Find where the given text appears and provide that cell's center as [X, Y] coordinate. 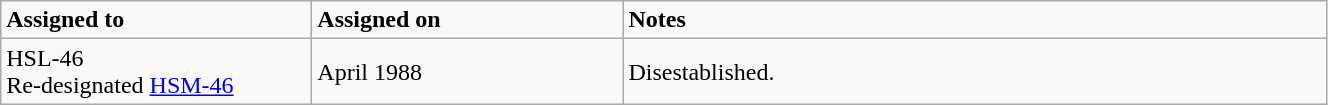
HSL-46Re-designated HSM-46 [156, 72]
Assigned to [156, 20]
April 1988 [468, 72]
Assigned on [468, 20]
Notes [975, 20]
Disestablished. [975, 72]
